For the text-containing cell, return its midpoint in [x, y] coordinate format. 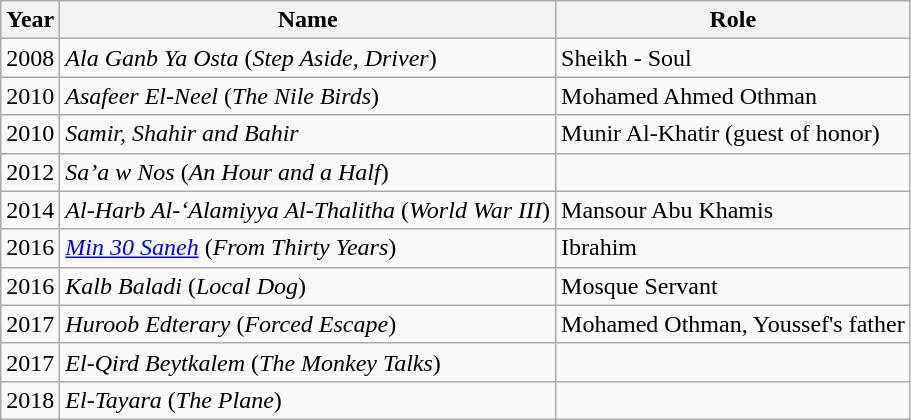
2008 [30, 58]
2018 [30, 400]
Name [308, 20]
2012 [30, 172]
El-Qird Beytkalem (The Monkey Talks) [308, 362]
Ala Ganb Ya Osta (Step Aside, Driver) [308, 58]
Kalb Baladi (Local Dog) [308, 286]
Mosque Servant [734, 286]
Asafeer El-Neel (The Nile Birds) [308, 96]
Munir Al-Khatir (guest of honor) [734, 134]
Sa’a w Nos (An Hour and a Half) [308, 172]
Role [734, 20]
El-Tayara (The Plane) [308, 400]
Min 30 Saneh (From Thirty Years) [308, 248]
Samir, Shahir and Bahir [308, 134]
Mansour Abu Khamis [734, 210]
Al-Harb Al-‘Alamiyya Al-Thalitha (World War III) [308, 210]
2014 [30, 210]
Year [30, 20]
Mohamed Othman, Youssef's father [734, 324]
Huroob Edterary (Forced Escape) [308, 324]
Ibrahim [734, 248]
Mohamed Ahmed Othman [734, 96]
Sheikh - Soul [734, 58]
